Pinpoint the cell where the given text exists, returning its [X, Y] midpoint coordinate. 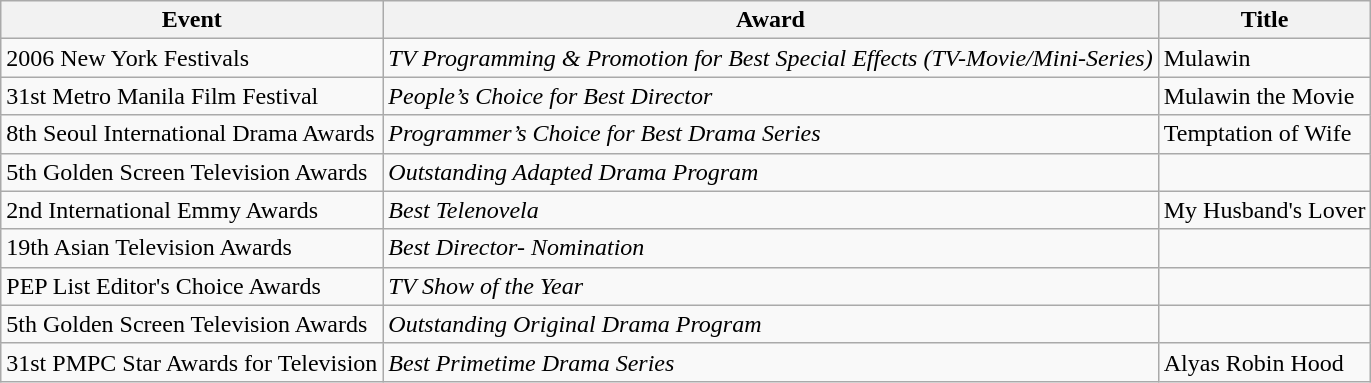
19th Asian Television Awards [192, 248]
TV Programming & Promotion for Best Special Effects (TV-Movie/Mini-Series) [770, 58]
Event [192, 20]
2006 New York Festivals [192, 58]
Alyas Robin Hood [1264, 362]
TV Show of the Year [770, 286]
People’s Choice for Best Director [770, 96]
Mulawin [1264, 58]
Outstanding Adapted Drama Program [770, 172]
31st PMPC Star Awards for Television [192, 362]
Award [770, 20]
Title [1264, 20]
Best Telenovela [770, 210]
8th Seoul International Drama Awards [192, 134]
Mulawin the Movie [1264, 96]
2nd International Emmy Awards [192, 210]
My Husband's Lover [1264, 210]
Temptation of Wife [1264, 134]
Programmer’s Choice for Best Drama Series [770, 134]
Best Primetime Drama Series [770, 362]
Outstanding Original Drama Program [770, 324]
PEP List Editor's Choice Awards [192, 286]
31st Metro Manila Film Festival [192, 96]
Best Director- Nomination [770, 248]
